Provide the (x, y) coordinate of the cell's center where the given text is located.  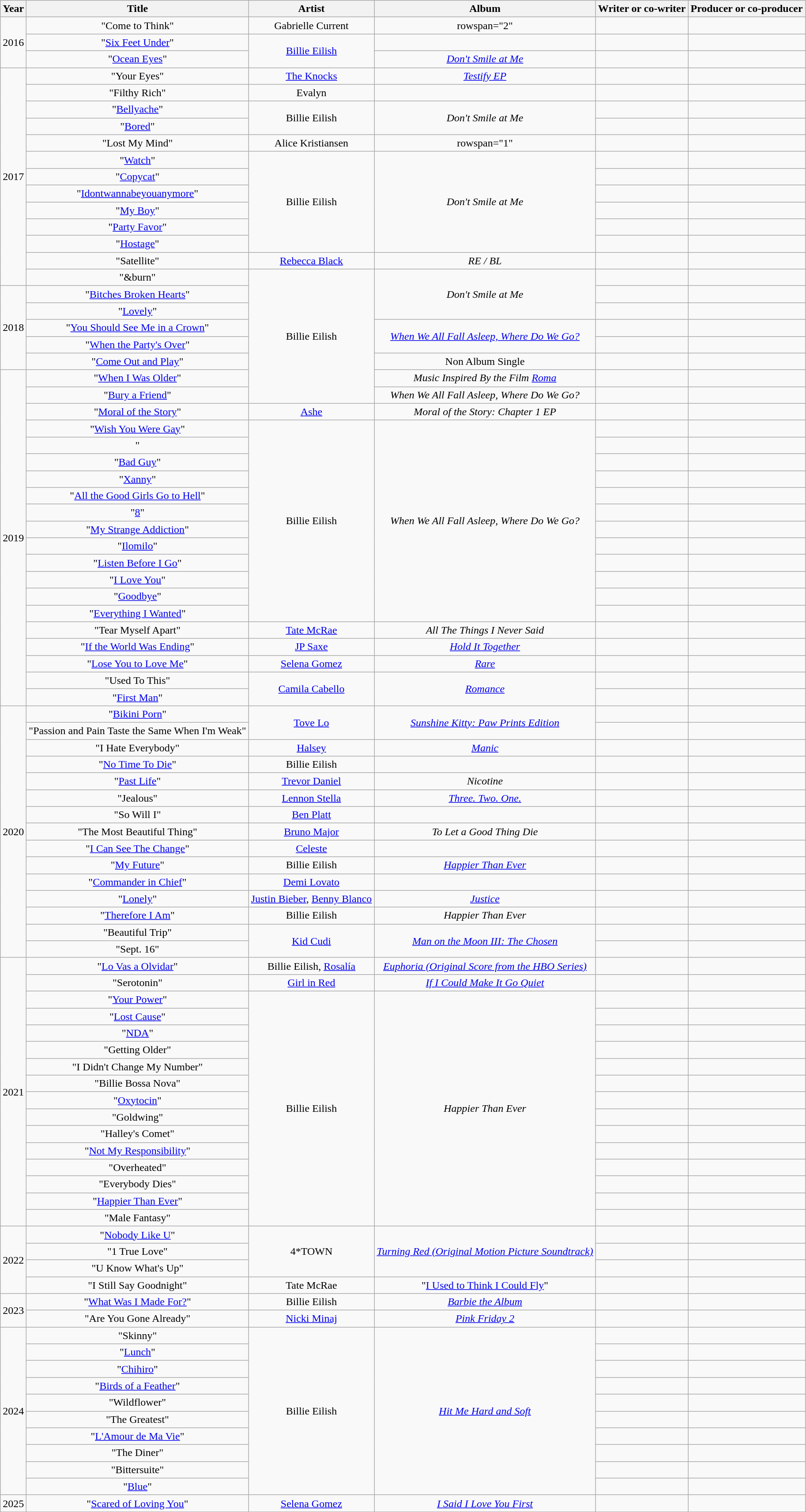
"Lovely" (138, 311)
"Lost My Mind" (138, 143)
RE / BL (485, 261)
"All the Good Girls Go to Hell" (138, 496)
4*TOWN (312, 1251)
Romance (485, 689)
"Lunch" (138, 1352)
"Blue" (138, 1486)
"Wildflower" (138, 1403)
Music Inspired By the Film Roma (485, 378)
2020 (13, 831)
"Bored" (138, 126)
Hold It Together (485, 647)
Tove Lo (312, 722)
Nicki Minaj (312, 1319)
Girl in Red (312, 983)
"My Strange Addiction" (138, 529)
"Party Favor" (138, 227)
"Serotonin" (138, 983)
Rare (485, 664)
Moral of the Story: Chapter 1 EP (485, 412)
Camila Cabello (312, 689)
"The Greatest" (138, 1419)
Ben Platt (312, 815)
"&burn" (138, 278)
"Moral of the Story" (138, 412)
"Lost Cause" (138, 1016)
" (138, 445)
"Bellyache" (138, 109)
"Bad Guy" (138, 462)
"You Should See Me in a Crown" (138, 328)
"Jealous" (138, 798)
"Oxytocin" (138, 1100)
Justice (485, 899)
"Goldwing" (138, 1117)
"The Diner" (138, 1453)
Non Album Single (485, 361)
"Getting Older" (138, 1050)
"Your Power" (138, 999)
"Used To This" (138, 680)
"Are You Gone Already" (138, 1319)
Year (13, 9)
All The Things I Never Said (485, 630)
"I Love You" (138, 580)
"I Used to Think I Could Fly" (485, 1285)
If I Could Make It Go Quiet (485, 983)
2016 (13, 42)
Manic (485, 748)
Evalyn (312, 93)
Ashe (312, 412)
"Copycat" (138, 176)
Celeste (312, 848)
"I Hate Everybody" (138, 748)
"Wish You Were Gay" (138, 428)
Three. Two. One. (485, 798)
"8" (138, 513)
"Bitches Broken Hearts" (138, 294)
Kid Cudi (312, 941)
The Knocks (312, 76)
"Overheated" (138, 1167)
Alice Kristiansen (312, 143)
"Lonely" (138, 899)
Lennon Stella (312, 798)
"What Was I Made For?" (138, 1302)
Testify EP (485, 76)
Rebecca Black (312, 261)
"Chihiro" (138, 1369)
"Billie Bossa Nova" (138, 1084)
"L'Amour de Ma Vie" (138, 1436)
JP Saxe (312, 647)
Producer or co-producer (747, 9)
"Lose You to Love Me" (138, 664)
"Six Feet Under" (138, 42)
"Nobody Like U" (138, 1234)
2024 (13, 1411)
2023 (13, 1310)
Nicotine (485, 781)
"Bittersuite" (138, 1470)
"Birds of a Feather" (138, 1386)
"No Time To Die" (138, 765)
"Everything I Wanted" (138, 613)
"Come Out and Play" (138, 361)
"Halley's Comet" (138, 1134)
2021 (13, 1092)
"Everybody Dies" (138, 1184)
2018 (13, 328)
"Watch" (138, 160)
"Passion and Pain Taste the Same When I'm Weak" (138, 731)
Justin Bieber, Benny Blanco (312, 899)
"Bury a Friend" (138, 395)
"Sept. 16" (138, 949)
"1 True Love" (138, 1251)
"Goodbye" (138, 597)
"U Know What's Up" (138, 1268)
To Let a Good Thing Die (485, 832)
2017 (13, 176)
"Past Life" (138, 781)
"Your Eyes" (138, 76)
2022 (13, 1260)
Title (138, 9)
Man on the Moon III: The Chosen (485, 941)
"Scared of Loving You" (138, 1503)
"Filthy Rich" (138, 93)
"Therefore I Am" (138, 915)
"Satellite" (138, 261)
"Ilomilo" (138, 546)
"Commander in Chief" (138, 882)
"Beautiful Trip" (138, 932)
Hit Me Hard and Soft (485, 1411)
Trevor Daniel (312, 781)
"Come to Think" (138, 26)
Billie Eilish, Rosalía (312, 966)
"Xanny" (138, 479)
"Happier Than Ever" (138, 1201)
"My Future" (138, 865)
Bruno Major (312, 832)
Euphoria (Original Score from the HBO Series) (485, 966)
Sunshine Kitty: Paw Prints Edition (485, 722)
Album (485, 9)
Artist (312, 9)
Pink Friday 2 (485, 1319)
Halsey (312, 748)
"When the Party's Over" (138, 345)
"Idontwannabeyouanymore" (138, 193)
"My Boy" (138, 210)
"I Can See The Change" (138, 848)
rowspan="1" (485, 143)
"First Man" (138, 697)
I Said I Love You First (485, 1503)
"Hostage" (138, 244)
"I Didn't Change My Number" (138, 1067)
"So Will I" (138, 815)
"NDA" (138, 1033)
Gabrielle Current (312, 26)
Barbie the Album (485, 1302)
"Skinny" (138, 1336)
Writer or co-writer (642, 9)
"Ocean Eyes" (138, 59)
"The Most Beautiful Thing" (138, 832)
Turning Red (Original Motion Picture Soundtrack) (485, 1251)
Demi Lovato (312, 882)
"Lo Vas a Olvidar" (138, 966)
"Male Fantasy" (138, 1218)
"When I Was Older" (138, 378)
2019 (13, 537)
"I Still Say Goodnight" (138, 1285)
"If the World Was Ending" (138, 647)
"Tear Myself Apart" (138, 630)
"Bikini Porn" (138, 714)
"Listen Before I Go" (138, 563)
"Not My Responsibility" (138, 1151)
2025 (13, 1503)
rowspan="2" (485, 26)
